Scan for the cell matching the given text and deliver its [x, y] coordinate at center. 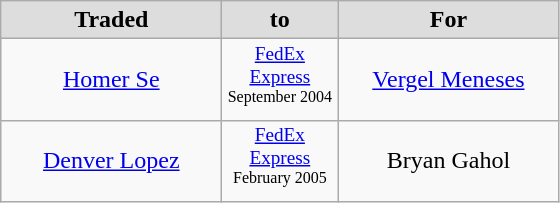
FedEx Express September 2004 [280, 80]
to [280, 20]
Traded [112, 20]
For [448, 20]
Denver Lopez [112, 161]
Vergel Meneses [448, 80]
Homer Se [112, 80]
Bryan Gahol [448, 161]
FedEx Express February 2005 [280, 161]
